For the text-containing cell, return its midpoint in [x, y] coordinate format. 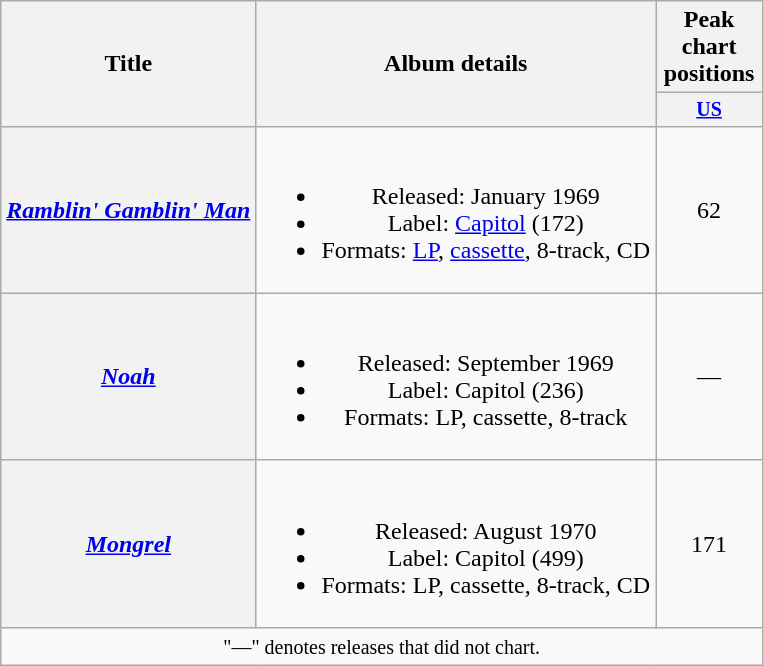
Ramblin' Gamblin' Man [128, 210]
"—" denotes releases that did not chart. [382, 646]
— [710, 376]
Album details [456, 64]
Mongrel [128, 544]
Noah [128, 376]
Title [128, 64]
Released: August 1970Label: Capitol (499)Formats: LP, cassette, 8-track, CD [456, 544]
171 [710, 544]
US [710, 110]
62 [710, 210]
Released: September 1969Label: Capitol (236)Formats: LP, cassette, 8-track [456, 376]
Released: January 1969Label: Capitol (172)Formats: LP, cassette, 8-track, CD [456, 210]
Peak chart positions [710, 47]
